Detect which cell encompasses the target text, then output its [X, Y] center coordinate. 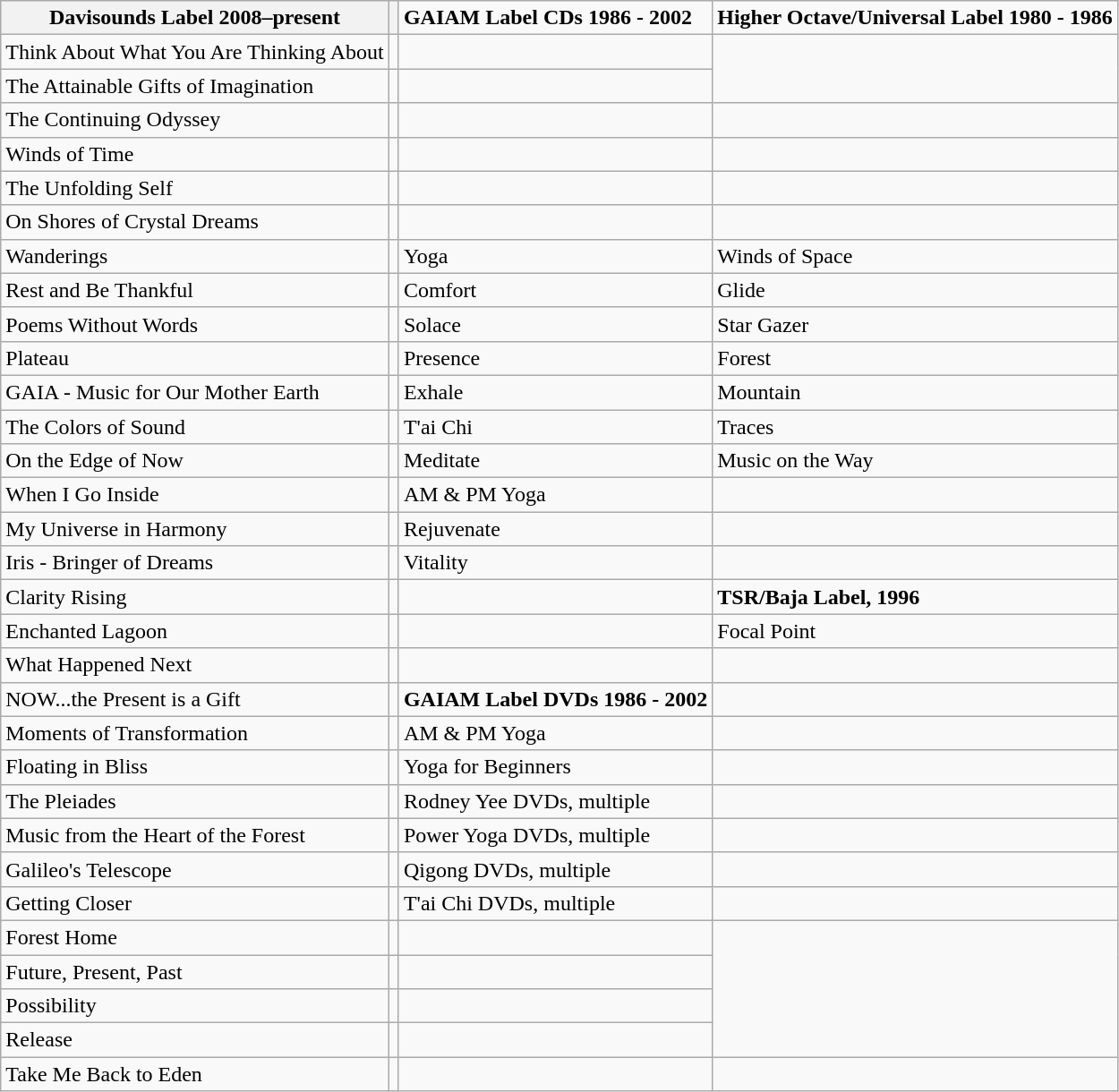
Rejuvenate [555, 529]
Star Gazer [915, 324]
Release [195, 1040]
Winds of Time [195, 154]
GAIAM Label DVDs 1986 - 2002 [555, 699]
Power Yoga DVDs, multiple [555, 835]
On Shores of Crystal Dreams [195, 222]
Davisounds Label 2008–present [195, 18]
Music from the Heart of the Forest [195, 835]
My Universe in Harmony [195, 529]
Rest and Be Thankful [195, 290]
The Attainable Gifts of Imagination [195, 86]
Vitality [555, 563]
Music on the Way [915, 461]
T'ai Chi [555, 427]
Take Me Back to Eden [195, 1074]
Future, Present, Past [195, 971]
Getting Closer [195, 903]
Rodney Yee DVDs, multiple [555, 801]
Forest Home [195, 937]
When I Go Inside [195, 495]
Glide [915, 290]
TSR/Baja Label, 1996 [915, 597]
Clarity Rising [195, 597]
Mountain [915, 392]
Plateau [195, 358]
Higher Octave/Universal Label 1980 - 1986 [915, 18]
NOW...the Present is a Gift [195, 699]
Winds of Space [915, 256]
Solace [555, 324]
Yoga for Beginners [555, 767]
GAIA - Music for Our Mother Earth [195, 392]
The Continuing Odyssey [195, 120]
Yoga [555, 256]
Presence [555, 358]
Enchanted Lagoon [195, 631]
Possibility [195, 1006]
Focal Point [915, 631]
Poems Without Words [195, 324]
Meditate [555, 461]
On the Edge of Now [195, 461]
Wanderings [195, 256]
Moments of Transformation [195, 733]
Think About What You Are Thinking About [195, 52]
The Pleiades [195, 801]
The Colors of Sound [195, 427]
Traces [915, 427]
Comfort [555, 290]
Galileo's Telescope [195, 869]
Floating in Bliss [195, 767]
The Unfolding Self [195, 188]
Exhale [555, 392]
GAIAM Label CDs 1986 - 2002 [555, 18]
Forest [915, 358]
Qigong DVDs, multiple [555, 869]
What Happened Next [195, 665]
Iris - Bringer of Dreams [195, 563]
T'ai Chi DVDs, multiple [555, 903]
